Output the [X, Y] coordinate of the center of the cell containing the given text.  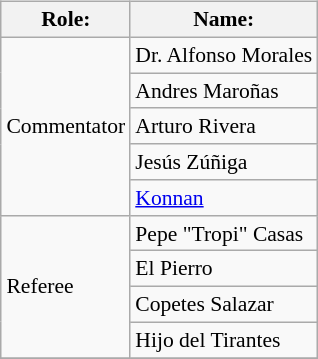
Hijo del Tirantes [224, 340]
Dr. Alfonso Morales [224, 55]
Commentator [66, 126]
Referee [66, 286]
Pepe "Tropi" Casas [224, 233]
Andres Maroñas [224, 91]
El Pierro [224, 269]
Konnan [224, 198]
Jesús Zúñiga [224, 162]
Name: [224, 20]
Arturo Rivera [224, 126]
Role: [66, 20]
Copetes Salazar [224, 305]
